Scan for the cell matching the given text and deliver its (X, Y) coordinate at center. 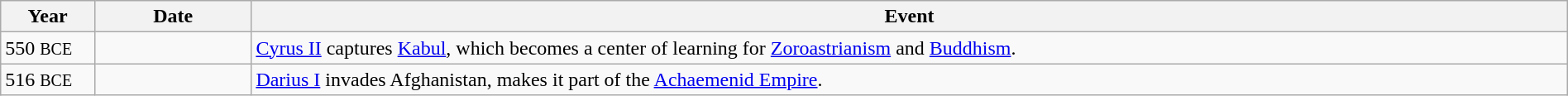
Cyrus II captures Kabul, which becomes a center of learning for Zoroastrianism and Buddhism. (910, 48)
550 BCE (48, 48)
Darius I invades Afghanistan, makes it part of the Achaemenid Empire. (910, 79)
Event (910, 17)
Date (172, 17)
516 BCE (48, 79)
Year (48, 17)
